Return (x, y) of the center of cell containing provided text 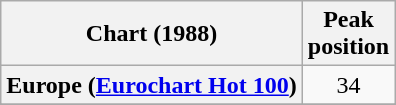
34 (348, 85)
Peakposition (348, 34)
Chart (1988) (152, 34)
Europe (Eurochart Hot 100) (152, 85)
